Return the (X, Y) coordinate for the center point of the cell that contains the specified text.  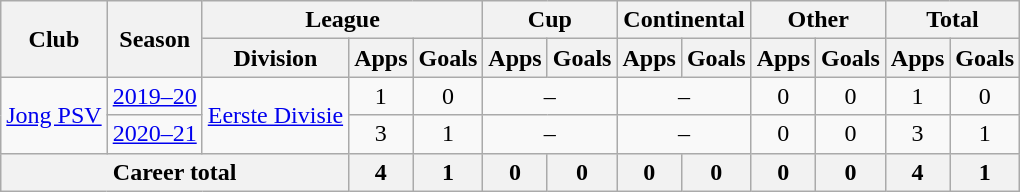
Eerste Divisie (275, 115)
Career total (175, 172)
League (342, 20)
Season (154, 39)
Other (818, 20)
Cup (550, 20)
Total (952, 20)
2020–21 (154, 134)
Jong PSV (54, 115)
2019–20 (154, 96)
Division (275, 58)
Club (54, 39)
Continental (684, 20)
